Determine the (x, y) coordinate at the center of the cell enclosing the given text.  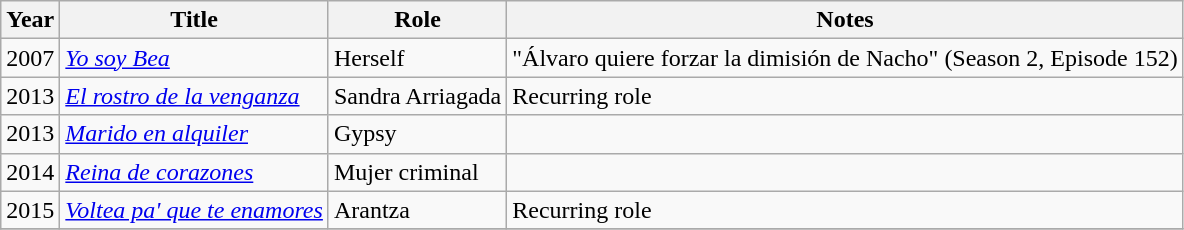
Reina de corazones (194, 172)
Year (30, 20)
2014 (30, 172)
El rostro de la venganza (194, 96)
"Álvaro quiere forzar la dimisión de Nacho" (Season 2, Episode 152) (845, 58)
Marido en alquiler (194, 134)
Sandra Arriagada (417, 96)
Notes (845, 20)
Voltea pa' que te enamores (194, 210)
2007 (30, 58)
Arantza (417, 210)
Title (194, 20)
Herself (417, 58)
Gypsy (417, 134)
Mujer criminal (417, 172)
2015 (30, 210)
Role (417, 20)
Yo soy Bea (194, 58)
